Detect which cell encompasses the target text, then output its [X, Y] center coordinate. 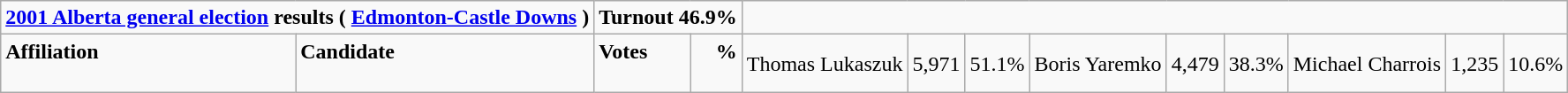
51.1% [998, 64]
Turnout 46.9% [668, 18]
Michael Charrois [1367, 64]
Thomas Lukaszuk [825, 64]
10.6% [1536, 64]
1,235 [1474, 64]
Affiliation [148, 64]
2001 Alberta general election results ( Edmonton-Castle Downs ) [298, 18]
38.3% [1255, 64]
4,479 [1195, 64]
% [716, 64]
Votes [643, 64]
Boris Yaremko [1098, 64]
5,971 [936, 64]
Candidate [445, 64]
